Pinpoint the cell where the given text exists, returning its (x, y) midpoint coordinate. 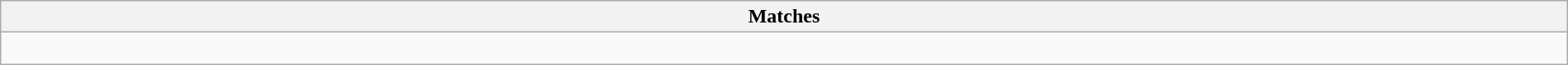
Matches (784, 17)
